Extract the (X, Y) coordinate from the center of the cell holding the provided text.  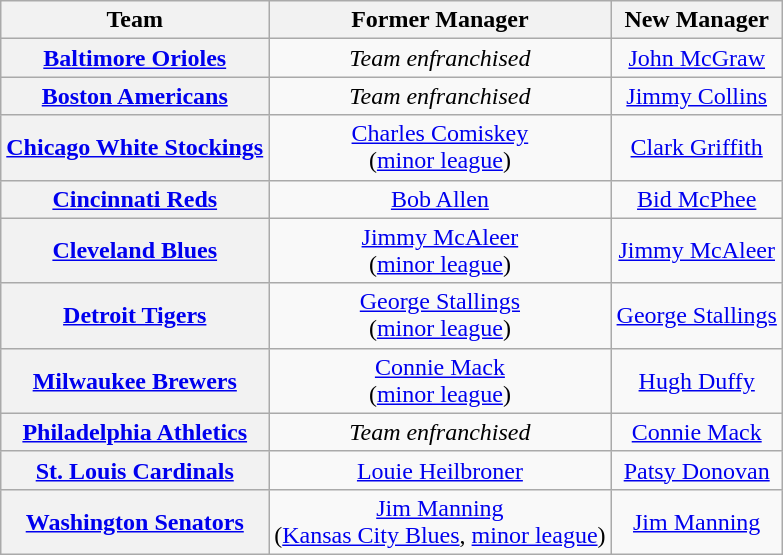
John McGraw (696, 58)
St. Louis Cardinals (135, 470)
Jim Manning(Kansas City Blues, minor league) (440, 522)
Jimmy McAleer(minor league) (440, 250)
Bob Allen (440, 199)
New Manager (696, 20)
George Stallings(minor league) (440, 316)
Detroit Tigers (135, 316)
Jim Manning (696, 522)
Jimmy Collins (696, 96)
Bid McPhee (696, 199)
Cincinnati Reds (135, 199)
Baltimore Orioles (135, 58)
Boston Americans (135, 96)
Patsy Donovan (696, 470)
Jimmy McAleer (696, 250)
Philadelphia Athletics (135, 432)
Hugh Duffy (696, 380)
Former Manager (440, 20)
Charles Comiskey(minor league) (440, 148)
Clark Griffith (696, 148)
Connie Mack(minor league) (440, 380)
George Stallings (696, 316)
Connie Mack (696, 432)
Louie Heilbroner (440, 470)
Team (135, 20)
Milwaukee Brewers (135, 380)
Chicago White Stockings (135, 148)
Cleveland Blues (135, 250)
Washington Senators (135, 522)
